Return the (X, Y) coordinate for the center point of the cell that contains the specified text.  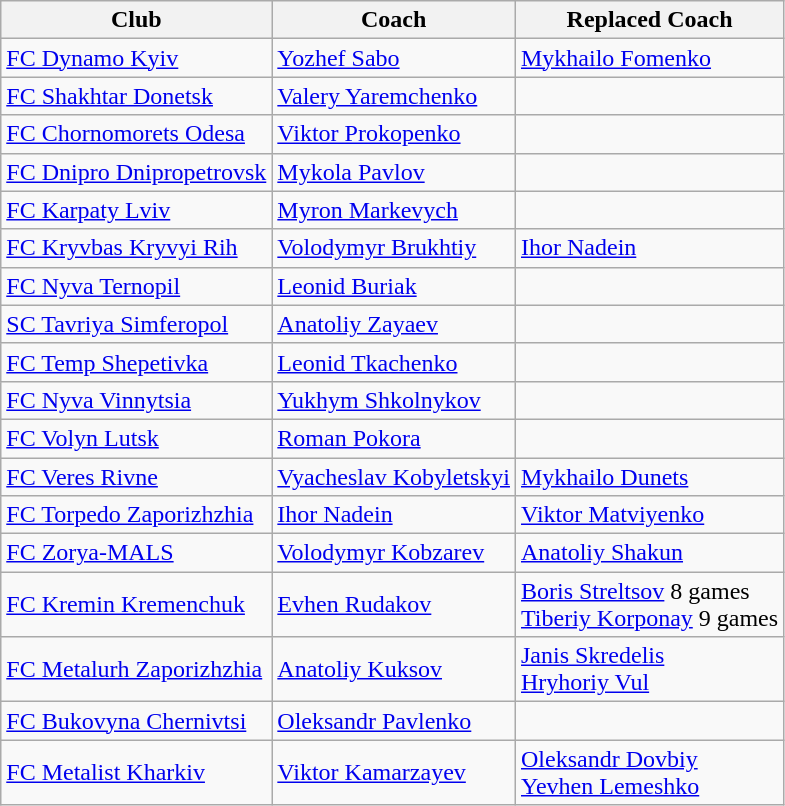
Janis Skredelis Hryhoriy Vul (649, 670)
FC Bukovyna Chernivtsi (136, 721)
Mykola Pavlov (394, 172)
Volodymyr Brukhtiy (394, 248)
FC Torpedo Zaporizhzhia (136, 515)
Boris Streltsov 8 games Tiberiy Korponay 9 games (649, 604)
FC Dynamo Kyiv (136, 58)
Vyacheslav Kobyletskyi (394, 477)
Yukhym Shkolnykov (394, 400)
SC Tavriya Simferopol (136, 324)
Myron Markevych (394, 210)
Viktor Matviyenko (649, 515)
FC Metalurh Zaporizhzhia (136, 670)
Evhen Rudakov (394, 604)
Roman Pokora (394, 438)
Club (136, 20)
FC Kremin Kremenchuk (136, 604)
Anatoliy Zayaev (394, 324)
Replaced Coach (649, 20)
Leonid Tkachenko (394, 362)
Leonid Buriak (394, 286)
FC Nyva Ternopil (136, 286)
FC Shakhtar Donetsk (136, 96)
FC Chornomorets Odesa (136, 134)
Oleksandr Pavlenko (394, 721)
Viktor Prokopenko (394, 134)
Oleksandr Dovbiy Yevhen Lemeshko (649, 772)
Anatoliy Kuksov (394, 670)
Yozhef Sabo (394, 58)
FC Dnipro Dnipropetrovsk (136, 172)
FC Kryvbas Kryvyi Rih (136, 248)
Mykhailo Fomenko (649, 58)
Viktor Kamarzayev (394, 772)
Volodymyr Kobzarev (394, 553)
Valery Yaremchenko (394, 96)
Mykhailo Dunets (649, 477)
FC Metalist Kharkiv (136, 772)
Anatoliy Shakun (649, 553)
FC Volyn Lutsk (136, 438)
FC Karpaty Lviv (136, 210)
Coach (394, 20)
FC Zorya-MALS (136, 553)
FC Nyva Vinnytsia (136, 400)
FC Temp Shepetivka (136, 362)
FC Veres Rivne (136, 477)
